Return the [x, y] coordinate for the center point of the cell that contains the specified text.  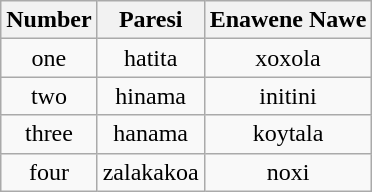
hatita [150, 58]
three [49, 134]
two [49, 96]
zalakakoa [150, 172]
Number [49, 20]
Paresi [150, 20]
Enawene Nawe [288, 20]
xoxola [288, 58]
four [49, 172]
noxi [288, 172]
one [49, 58]
initini [288, 96]
hanama [150, 134]
hinama [150, 96]
koytala [288, 134]
